Scan for the cell matching the given text and deliver its (x, y) coordinate at center. 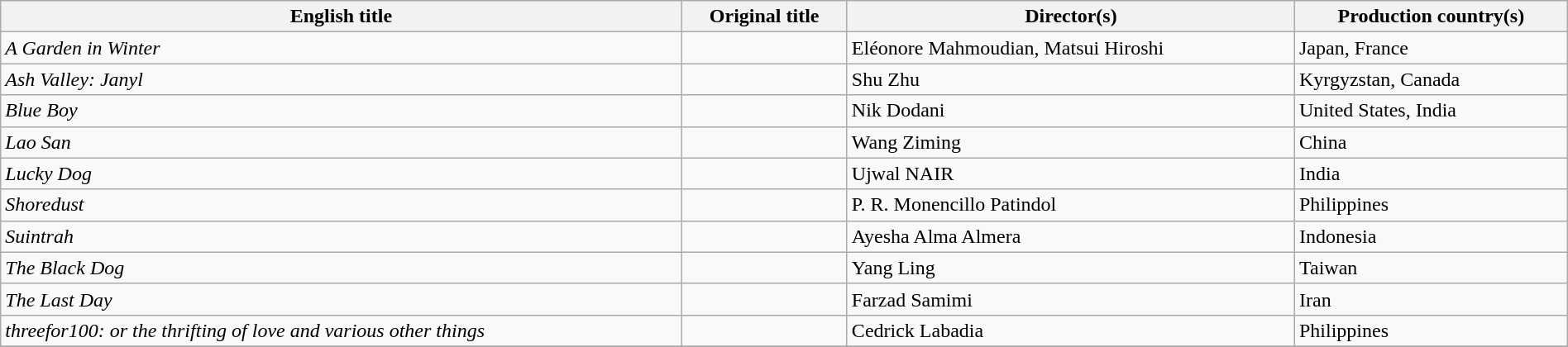
Kyrgyzstan, Canada (1431, 79)
Lucky Dog (341, 173)
Iran (1431, 299)
The Black Dog (341, 268)
Farzad Samimi (1070, 299)
A Garden in Winter (341, 48)
Yang Ling (1070, 268)
Blue Boy (341, 111)
Ash Valley: Janyl (341, 79)
Ayesha Alma Almera (1070, 236)
Wang Ziming (1070, 142)
Original title (764, 17)
The Last Day (341, 299)
Shu Zhu (1070, 79)
Lao San (341, 142)
P. R. Monencillo Patindol (1070, 205)
Japan, France (1431, 48)
threefor100: or the thrifting of love and various other things (341, 330)
English title (341, 17)
India (1431, 173)
Taiwan (1431, 268)
Indonesia (1431, 236)
Shoredust (341, 205)
Ujwal NAIR (1070, 173)
Nik Dodani (1070, 111)
Production country(s) (1431, 17)
United States, India (1431, 111)
China (1431, 142)
Suintrah (341, 236)
Cedrick Labadia (1070, 330)
Director(s) (1070, 17)
Eléonore Mahmoudian, Matsui Hiroshi (1070, 48)
